Return [X, Y] of the center of cell containing provided text 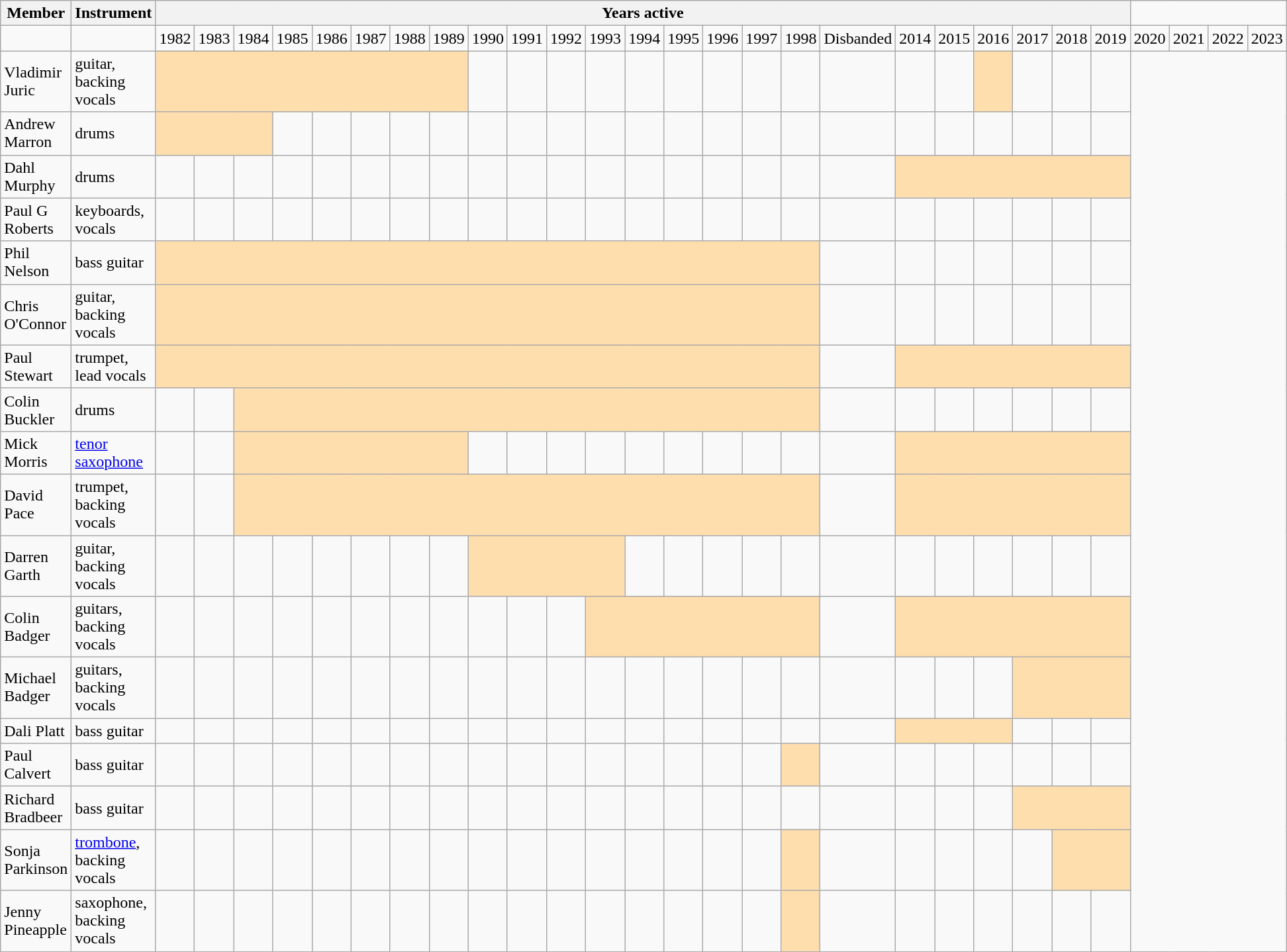
tenor saxophone [114, 453]
2019 [1111, 38]
Phil Nelson [36, 262]
1984 [253, 38]
Sonja Parkinson [36, 860]
Andrew Marron [36, 134]
2015 [955, 38]
2018 [1071, 38]
Years active [643, 13]
1994 [645, 38]
2014 [915, 38]
Dali Platt [36, 731]
Chris O'Connor [36, 314]
Mick Morris [36, 453]
1982 [175, 38]
trumpet, backing vocals [114, 504]
keyboards, vocals [114, 220]
Paul G Roberts [36, 220]
Vladimir Juric [36, 81]
Dahl Murphy [36, 176]
1996 [723, 38]
1986 [331, 38]
1990 [487, 38]
David Pace [36, 504]
1995 [683, 38]
2017 [1033, 38]
1998 [801, 38]
Jenny Pineapple [36, 921]
1988 [409, 38]
trumpet, lead vocals [114, 367]
1987 [371, 38]
Darren Garth [36, 565]
Member [36, 13]
2016 [993, 38]
Colin Buckler [36, 409]
saxophone, backing vocals [114, 921]
1993 [605, 38]
2022 [1227, 38]
1985 [293, 38]
Colin Badger [36, 627]
1992 [567, 38]
Michael Badger [36, 688]
1989 [449, 38]
trombone, backing vocals [114, 860]
Richard Bradbeer [36, 808]
Disbanded [858, 38]
1983 [215, 38]
1997 [761, 38]
Paul Calvert [36, 765]
1991 [527, 38]
2023 [1267, 38]
Instrument [114, 13]
2020 [1149, 38]
2021 [1189, 38]
Paul Stewart [36, 367]
